Scan for the cell matching the given text and deliver its (x, y) coordinate at center. 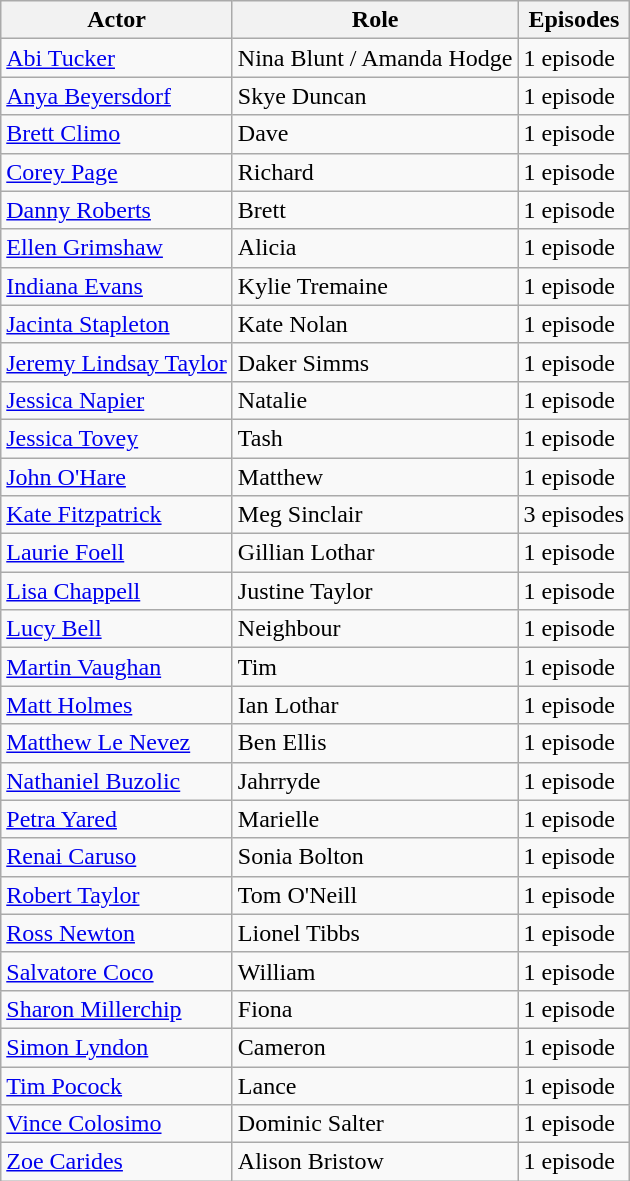
Tim Pocock (117, 1085)
Tash (375, 438)
Marielle (375, 819)
William (375, 971)
Laurie Foell (117, 553)
Simon Lyndon (117, 1047)
Gillian Lothar (375, 553)
Episodes (574, 20)
Neighbour (375, 629)
Justine Taylor (375, 591)
Matthew (375, 477)
Matthew Le Nevez (117, 743)
Nina Blunt / Amanda Hodge (375, 58)
Tom O'Neill (375, 895)
Matt Holmes (117, 705)
Brett (375, 210)
Lance (375, 1085)
Role (375, 20)
Alicia (375, 248)
Cameron (375, 1047)
Natalie (375, 400)
Jahrryde (375, 781)
Alison Bristow (375, 1162)
Salvatore Coco (117, 971)
Brett Climo (117, 134)
Vince Colosimo (117, 1124)
Kate Fitzpatrick (117, 515)
3 episodes (574, 515)
Kate Nolan (375, 324)
Tim (375, 667)
Zoe Carides (117, 1162)
Nathaniel Buzolic (117, 781)
Meg Sinclair (375, 515)
Ellen Grimshaw (117, 248)
Robert Taylor (117, 895)
Dominic Salter (375, 1124)
Anya Beyersdorf (117, 96)
Lisa Chappell (117, 591)
Kylie Tremaine (375, 286)
Ben Ellis (375, 743)
Renai Caruso (117, 857)
Jeremy Lindsay Taylor (117, 362)
Jessica Napier (117, 400)
Skye Duncan (375, 96)
Ross Newton (117, 933)
Sonia Bolton (375, 857)
Jacinta Stapleton (117, 324)
Jessica Tovey (117, 438)
Sharon Millerchip (117, 1009)
Lucy Bell (117, 629)
Danny Roberts (117, 210)
Actor (117, 20)
Martin Vaughan (117, 667)
Petra Yared (117, 819)
Lionel Tibbs (375, 933)
Abi Tucker (117, 58)
Indiana Evans (117, 286)
Fiona (375, 1009)
Richard (375, 172)
Daker Simms (375, 362)
Dave (375, 134)
Corey Page (117, 172)
Ian Lothar (375, 705)
John O'Hare (117, 477)
